Provide the [X, Y] coordinate of the cell's center where the given text is located.  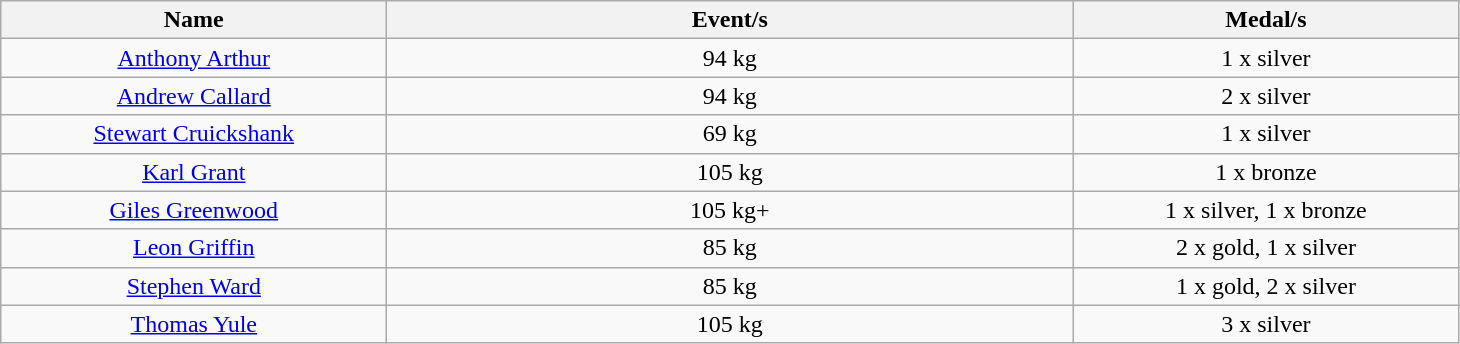
3 x silver [1266, 324]
Karl Grant [194, 172]
Medal/s [1266, 20]
Thomas Yule [194, 324]
Stewart Cruickshank [194, 134]
Andrew Callard [194, 96]
1 x bronze [1266, 172]
Anthony Arthur [194, 58]
Event/s [730, 20]
Name [194, 20]
1 x gold, 2 x silver [1266, 286]
2 x silver [1266, 96]
2 x gold, 1 x silver [1266, 248]
69 kg [730, 134]
105 kg+ [730, 210]
Giles Greenwood [194, 210]
1 x silver, 1 x bronze [1266, 210]
Stephen Ward [194, 286]
Leon Griffin [194, 248]
